Identify which cell holds the provided text, then report its [x, y] central coordinate. 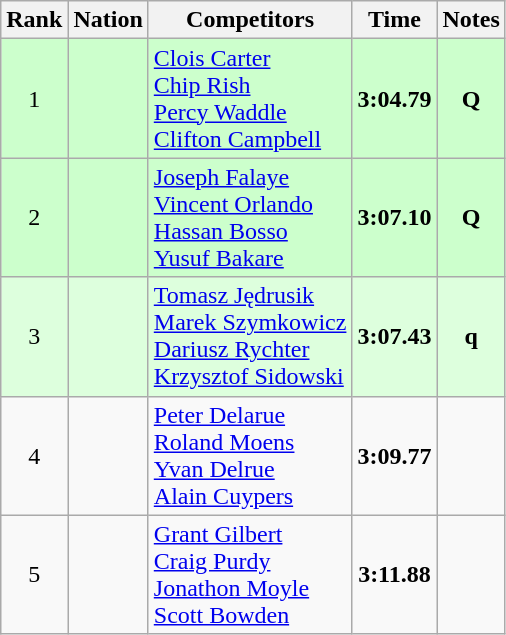
Clois CarterChip RishPercy WaddleClifton Campbell [250, 98]
q [471, 336]
Notes [471, 20]
Joseph FalayeVincent OrlandoHassan BossoYusuf Bakare [250, 218]
Competitors [250, 20]
Nation [108, 20]
3:07.10 [394, 218]
5 [34, 574]
1 [34, 98]
2 [34, 218]
3:04.79 [394, 98]
3:11.88 [394, 574]
Time [394, 20]
Tomasz JędrusikMarek SzymkowiczDariusz RychterKrzysztof Sidowski [250, 336]
3 [34, 336]
Rank [34, 20]
3:07.43 [394, 336]
Grant GilbertCraig PurdyJonathon MoyleScott Bowden [250, 574]
Peter DelarueRoland MoensYvan DelrueAlain Cuypers [250, 456]
4 [34, 456]
3:09.77 [394, 456]
